Search for the cell housing the specified text and yield its (x, y) center coordinate. 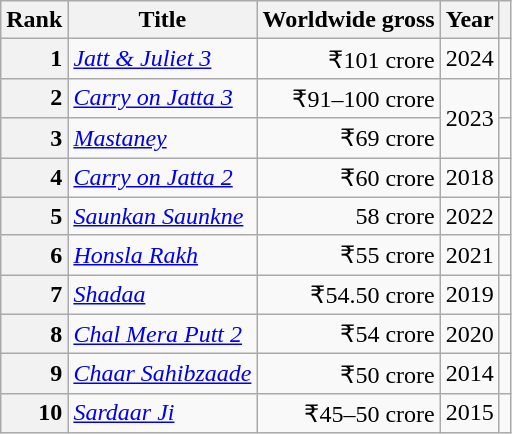
2 (34, 98)
58 crore (348, 216)
Mastaney (162, 138)
2022 (470, 216)
Shadaa (162, 295)
Worldwide gross (348, 20)
Carry on Jatta 3 (162, 98)
3 (34, 138)
₹101 crore (348, 59)
2024 (470, 59)
₹91–100 crore (348, 98)
9 (34, 374)
₹54 crore (348, 334)
1 (34, 59)
Chaar Sahibzaade (162, 374)
₹60 crore (348, 178)
2023 (470, 118)
2014 (470, 374)
8 (34, 334)
Chal Mera Putt 2 (162, 334)
Title (162, 20)
2018 (470, 178)
₹55 crore (348, 255)
4 (34, 178)
2020 (470, 334)
Sardaar Ji (162, 413)
2019 (470, 295)
₹45–50 crore (348, 413)
7 (34, 295)
Jatt & Juliet 3 (162, 59)
2021 (470, 255)
Rank (34, 20)
5 (34, 216)
Saunkan Saunkne (162, 216)
₹54.50 crore (348, 295)
₹69 crore (348, 138)
2015 (470, 413)
Carry on Jatta 2 (162, 178)
6 (34, 255)
10 (34, 413)
₹50 crore (348, 374)
Year (470, 20)
Honsla Rakh (162, 255)
